Find where the given text appears and provide that cell's center as [x, y] coordinate. 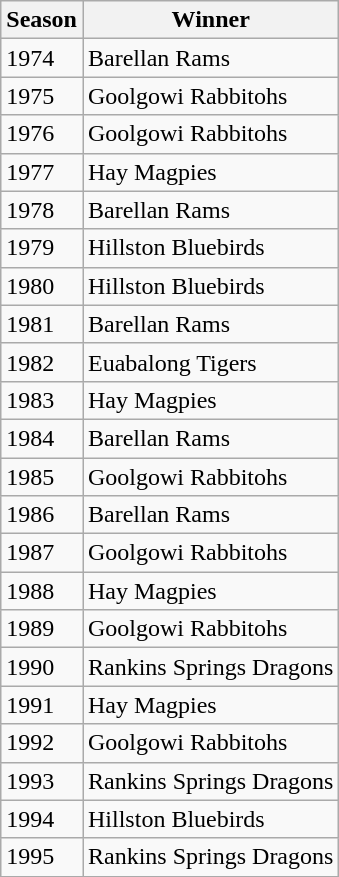
1980 [42, 286]
1979 [42, 248]
1974 [42, 58]
1986 [42, 515]
Winner [210, 20]
1988 [42, 591]
1975 [42, 96]
Season [42, 20]
1976 [42, 134]
1993 [42, 781]
Euabalong Tigers [210, 362]
1995 [42, 857]
1989 [42, 629]
1994 [42, 819]
1992 [42, 743]
1981 [42, 324]
1984 [42, 438]
1977 [42, 172]
1985 [42, 477]
1990 [42, 667]
1991 [42, 705]
1987 [42, 553]
1983 [42, 400]
1978 [42, 210]
1982 [42, 362]
